Scan for the cell matching the given text and deliver its [x, y] coordinate at center. 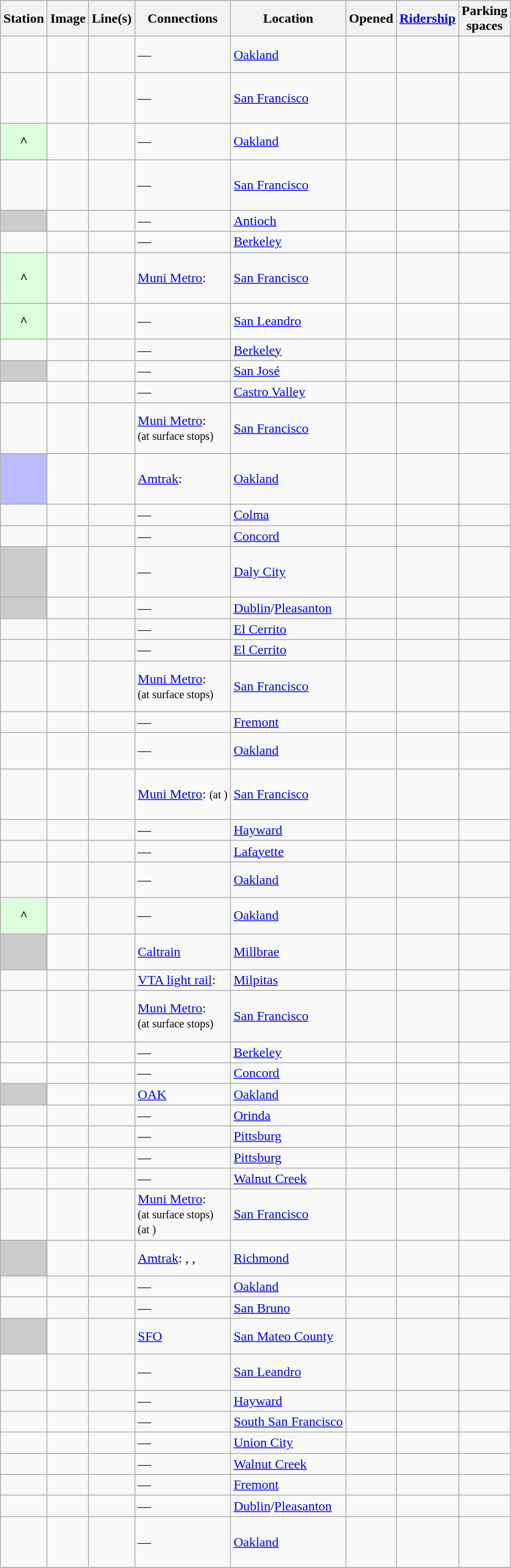
Muni Metro: (at surface stops) (at ) [183, 1214]
Millbrae [288, 952]
Image [68, 19]
Milpitas [288, 980]
Station [24, 19]
Line(s) [112, 19]
Orinda [288, 1115]
Parkingspaces [484, 19]
Amtrak: , , [183, 1258]
Ridership [427, 19]
Location [288, 19]
Amtrak: [183, 479]
Daly City [288, 572]
SFO [183, 1336]
Colma [288, 515]
Castro Valley [288, 392]
Opened [371, 19]
San Mateo County [288, 1336]
Connections [183, 19]
Antioch [288, 221]
Richmond [288, 1258]
Caltrain [183, 952]
San José [288, 371]
VTA light rail: [183, 980]
OAK [183, 1094]
Muni Metro: [183, 278]
Lafayette [288, 851]
San Bruno [288, 1307]
South San Francisco [288, 1422]
Muni Metro: (at ) [183, 794]
Union City [288, 1443]
